Pinpoint the cell where the given text exists, returning its [x, y] midpoint coordinate. 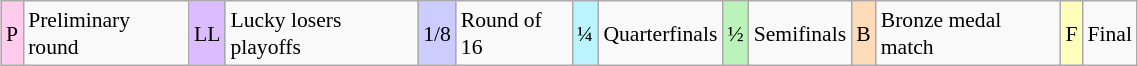
LL [208, 33]
1/8 [437, 33]
Final [1110, 33]
¼ [585, 33]
B [864, 33]
P [12, 33]
Bronze medal match [968, 33]
Lucky losers playoffs [322, 33]
½ [735, 33]
F [1071, 33]
Quarterfinals [660, 33]
Preliminary round [106, 33]
Round of 16 [514, 33]
Semifinals [800, 33]
